Detect which cell encompasses the target text, then output its [x, y] center coordinate. 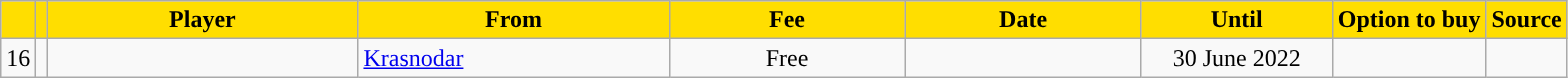
Free [787, 58]
Krasnodar [514, 58]
From [514, 20]
Until [1236, 20]
Date [1023, 20]
Fee [787, 20]
16 [18, 58]
Option to buy [1409, 20]
30 June 2022 [1236, 58]
Source [1526, 20]
Player [202, 20]
